Provide the (X, Y) coordinate of the cell's center where the given text is located.  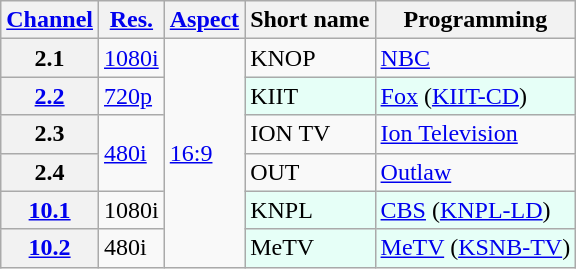
CBS (KNPL-LD) (476, 210)
10.1 (50, 210)
MeTV (310, 248)
16:9 (204, 153)
KIIT (310, 96)
NBC (476, 58)
MeTV (KSNB-TV) (476, 248)
Aspect (204, 20)
OUT (310, 172)
Fox (KIIT-CD) (476, 96)
2.1 (50, 58)
2.4 (50, 172)
2.2 (50, 96)
KNOP (310, 58)
ION TV (310, 134)
720p (132, 96)
2.3 (50, 134)
Programming (476, 20)
Ion Television (476, 134)
Outlaw (476, 172)
10.2 (50, 248)
Short name (310, 20)
Channel (50, 20)
Res. (132, 20)
KNPL (310, 210)
